Capture the cell that displays the provided text and extract its (x, y) central coordinate. 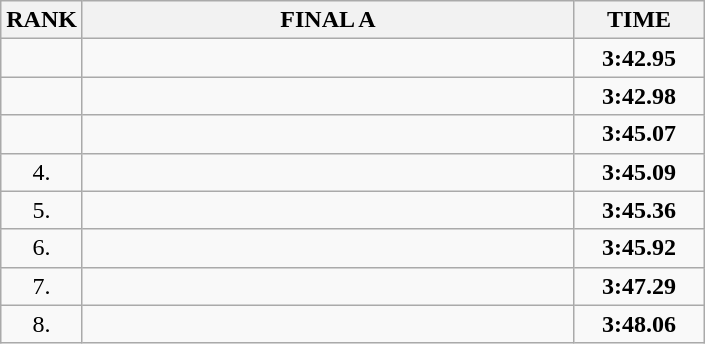
RANK (42, 20)
3:48.06 (640, 324)
8. (42, 324)
TIME (640, 20)
7. (42, 286)
FINAL A (328, 20)
6. (42, 248)
5. (42, 210)
3:45.92 (640, 248)
3:45.09 (640, 172)
3:42.95 (640, 58)
3:42.98 (640, 96)
4. (42, 172)
3:47.29 (640, 286)
3:45.36 (640, 210)
3:45.07 (640, 134)
